Identify which cell holds the provided text, then report its (X, Y) central coordinate. 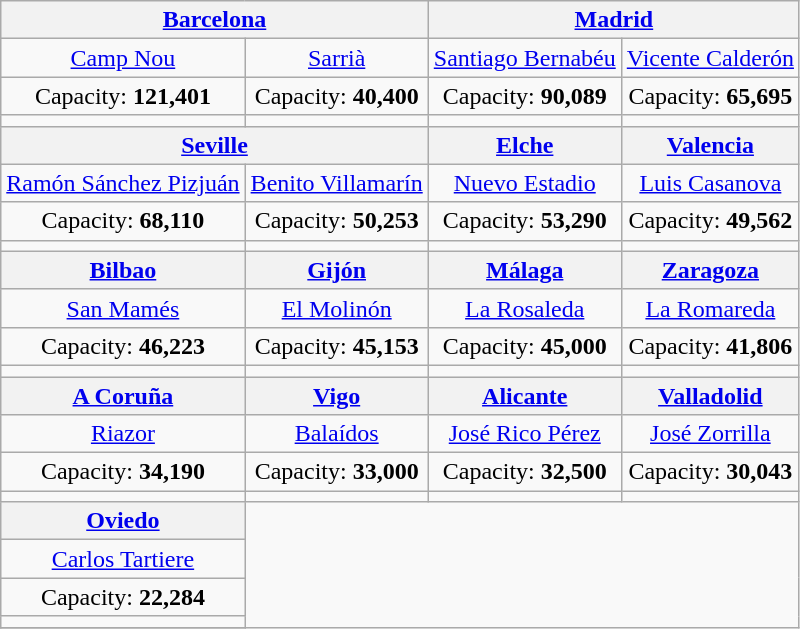
Capacity: 49,562 (710, 221)
Capacity: 45,153 (336, 346)
Oviedo (123, 521)
Luis Casanova (710, 183)
Capacity: 45,000 (524, 346)
Elche (524, 145)
La Romareda (710, 308)
Riazor (123, 434)
Vigo (336, 395)
Capacity: 22,284 (123, 597)
Capacity: 121,401 (123, 96)
Nuevo Estadio (524, 183)
Carlos Tartiere (123, 559)
Capacity: 30,043 (710, 472)
Capacity: 65,695 (710, 96)
A Coruña (123, 395)
Madrid (614, 20)
Capacity: 68,110 (123, 221)
José Rico Pérez (524, 434)
Capacity: 32,500 (524, 472)
Camp Nou (123, 58)
Barcelona (215, 20)
Alicante (524, 395)
Zaragoza (710, 270)
Capacity: 46,223 (123, 346)
El Molinón (336, 308)
Benito Villamarín (336, 183)
Capacity: 50,253 (336, 221)
Seville (215, 145)
Gijón (336, 270)
Vicente Calderón (710, 58)
Valencia (710, 145)
La Rosaleda (524, 308)
Málaga (524, 270)
Capacity: 90,089 (524, 96)
Santiago Bernabéu (524, 58)
Bilbao (123, 270)
Balaídos (336, 434)
Capacity: 34,190 (123, 472)
Capacity: 33,000 (336, 472)
San Mamés (123, 308)
José Zorrilla (710, 434)
Ramón Sánchez Pizjuán (123, 183)
Sarrià (336, 58)
Capacity: 40,400 (336, 96)
Capacity: 53,290 (524, 221)
Valladolid (710, 395)
Capacity: 41,806 (710, 346)
